Return the [x, y] coordinate for the center point of the cell that contains the specified text.  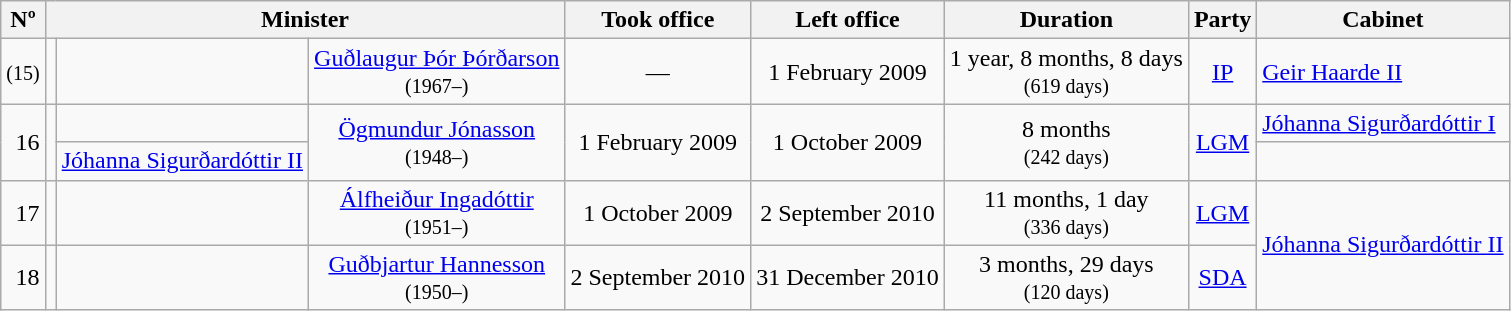
IP [1222, 72]
Álfheiður Ingadóttir(1951–) [437, 212]
8 months(242 days) [1066, 142]
Left office [848, 20]
1 year, 8 months, 8 days(619 days) [1066, 72]
Cabinet [1383, 20]
Party [1222, 20]
11 months, 1 day(336 days) [1066, 212]
Guðlaugur Þór Þórðarson(1967–) [437, 72]
18 [23, 278]
Geir Haarde II [1383, 72]
31 December 2010 [848, 278]
Nº [23, 20]
(15) [23, 72]
Ögmundur Jónasson(1948–) [437, 142]
— [658, 72]
Duration [1066, 20]
3 months, 29 days(120 days) [1066, 278]
Jóhanna Sigurðardóttir I [1383, 123]
17 [23, 212]
SDA [1222, 278]
Guðbjartur Hannesson(1950–) [437, 278]
Minister [305, 20]
16 [23, 142]
Took office [658, 20]
